Return the [x, y] coordinate for the center point of the cell that contains the specified text.  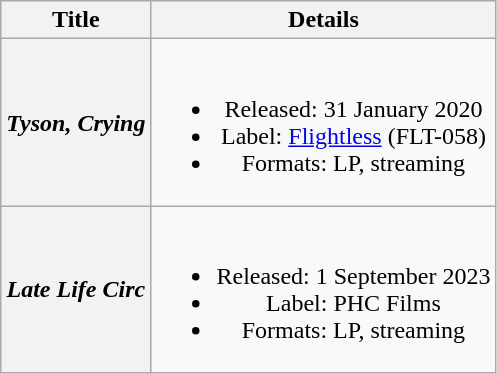
Title [76, 20]
Tyson, Crying [76, 122]
Details [324, 20]
Released: 31 January 2020Label: Flightless (FLT-058)Formats: LP, streaming [324, 122]
Released: 1 September 2023Label: PHC FilmsFormats: LP, streaming [324, 290]
Late Life Circ [76, 290]
